Provide the (X, Y) coordinate of the cell's center where the given text is located.  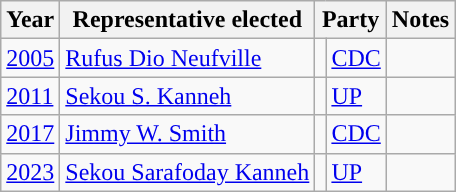
Representative elected (188, 20)
Notes (420, 20)
Rufus Dio Neufville (188, 58)
2023 (30, 172)
Year (30, 20)
2011 (30, 96)
Jimmy W. Smith (188, 134)
2005 (30, 58)
2017 (30, 134)
Sekou S. Kanneh (188, 96)
Sekou Sarafoday Kanneh (188, 172)
Party (350, 20)
